Determine the (X, Y) coordinate at the center of the cell enclosing the given text.  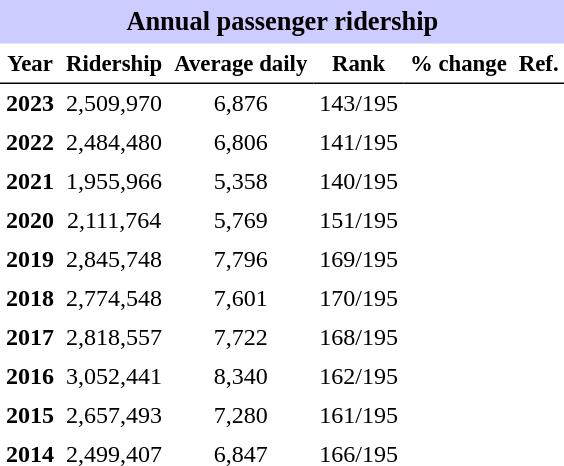
2,818,557 (114, 338)
2,484,480 (114, 142)
168/195 (358, 338)
3,052,441 (114, 376)
Rank (358, 64)
6,806 (240, 142)
143/195 (358, 104)
2017 (30, 338)
2018 (30, 298)
7,796 (240, 260)
151/195 (358, 220)
2020 (30, 220)
2022 (30, 142)
162/195 (358, 376)
1,955,966 (114, 182)
7,280 (240, 416)
140/195 (358, 182)
6,876 (240, 104)
2021 (30, 182)
8,340 (240, 376)
5,358 (240, 182)
169/195 (358, 260)
2,657,493 (114, 416)
2,509,970 (114, 104)
2,845,748 (114, 260)
7,722 (240, 338)
2,774,548 (114, 298)
2,111,764 (114, 220)
2016 (30, 376)
2019 (30, 260)
2015 (30, 416)
170/195 (358, 298)
2023 (30, 104)
7,601 (240, 298)
161/195 (358, 416)
Ridership (114, 64)
Average daily (240, 64)
5,769 (240, 220)
141/195 (358, 142)
% change (458, 64)
Year (30, 64)
